Provide the (X, Y) coordinate of the cell's center where the given text is located.  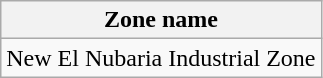
Zone name (161, 20)
New El Nubaria Industrial Zone (161, 58)
